Determine the (x, y) coordinate at the center of the cell enclosing the given text.  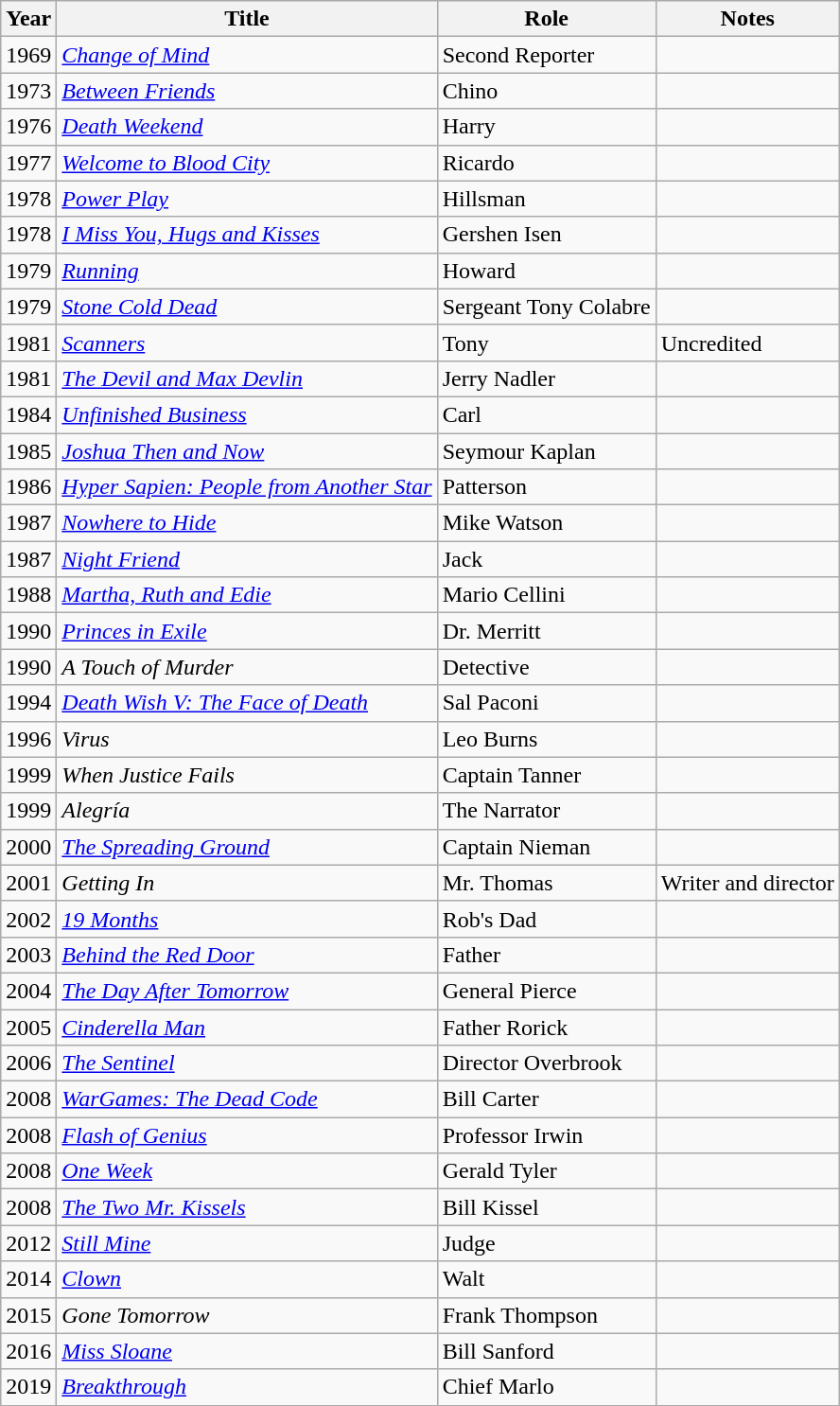
Breakthrough (247, 1387)
Bill Kissel (547, 1207)
Father Rorick (547, 1027)
Night Friend (247, 559)
Howard (547, 271)
19 Months (247, 919)
The Two Mr. Kissels (247, 1207)
Professor Irwin (547, 1135)
1994 (28, 703)
Between Friends (247, 91)
Flash of Genius (247, 1135)
Year (28, 19)
Chief Marlo (547, 1387)
Princes in Exile (247, 631)
Detective (547, 667)
Hyper Sapien: People from Another Star (247, 487)
2002 (28, 919)
Bill Carter (547, 1099)
Gershen Isen (547, 235)
Gerald Tyler (547, 1171)
Virus (247, 739)
2014 (28, 1279)
Uncredited (747, 343)
WarGames: The Dead Code (247, 1099)
Behind the Red Door (247, 955)
Power Play (247, 199)
1977 (28, 163)
Gone Tomorrow (247, 1315)
Sal Paconi (547, 703)
Father (547, 955)
Stone Cold Dead (247, 307)
Judge (547, 1243)
2000 (28, 847)
Title (247, 19)
1973 (28, 91)
Second Reporter (547, 55)
2004 (28, 991)
Joshua Then and Now (247, 451)
2012 (28, 1243)
Getting In (247, 883)
Director Overbrook (547, 1063)
Harry (547, 127)
Jack (547, 559)
Martha, Ruth and Edie (247, 595)
Walt (547, 1279)
2005 (28, 1027)
Leo Burns (547, 739)
1976 (28, 127)
One Week (247, 1171)
2015 (28, 1315)
Unfinished Business (247, 414)
1984 (28, 414)
1986 (28, 487)
General Pierce (547, 991)
Death Weekend (247, 127)
When Justice Fails (247, 775)
Ricardo (547, 163)
Writer and director (747, 883)
Bill Sanford (547, 1351)
Captain Nieman (547, 847)
Mike Watson (547, 523)
Mario Cellini (547, 595)
Tony (547, 343)
Jerry Nadler (547, 378)
Notes (747, 19)
2016 (28, 1351)
2019 (28, 1387)
Carl (547, 414)
The Devil and Max Devlin (247, 378)
The Day After Tomorrow (247, 991)
Still Mine (247, 1243)
Welcome to Blood City (247, 163)
Captain Tanner (547, 775)
Change of Mind (247, 55)
Alegría (247, 811)
The Spreading Ground (247, 847)
2001 (28, 883)
Dr. Merritt (547, 631)
Chino (547, 91)
1996 (28, 739)
2003 (28, 955)
Sergeant Tony Colabre (547, 307)
Role (547, 19)
Clown (247, 1279)
Cinderella Man (247, 1027)
Nowhere to Hide (247, 523)
Miss Sloane (247, 1351)
Frank Thompson (547, 1315)
Hillsman (547, 199)
The Sentinel (247, 1063)
2006 (28, 1063)
I Miss You, Hugs and Kisses (247, 235)
The Narrator (547, 811)
Rob's Dad (547, 919)
A Touch of Murder (247, 667)
Seymour Kaplan (547, 451)
Patterson (547, 487)
1985 (28, 451)
Running (247, 271)
1969 (28, 55)
1988 (28, 595)
Scanners (247, 343)
Death Wish V: The Face of Death (247, 703)
Mr. Thomas (547, 883)
